For the text-containing cell, return its midpoint in (X, Y) coordinate format. 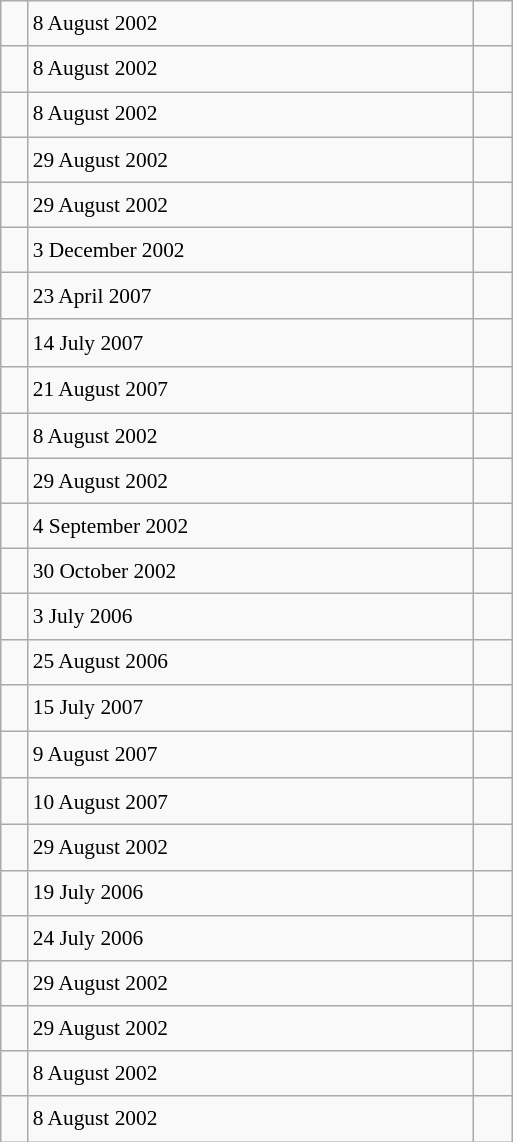
10 August 2007 (251, 802)
4 September 2002 (251, 526)
3 July 2006 (251, 616)
19 July 2006 (251, 892)
3 December 2002 (251, 250)
24 July 2006 (251, 938)
21 August 2007 (251, 390)
15 July 2007 (251, 708)
14 July 2007 (251, 342)
23 April 2007 (251, 296)
30 October 2002 (251, 572)
9 August 2007 (251, 754)
25 August 2006 (251, 662)
